Pinpoint the cell where the given text exists, returning its (x, y) midpoint coordinate. 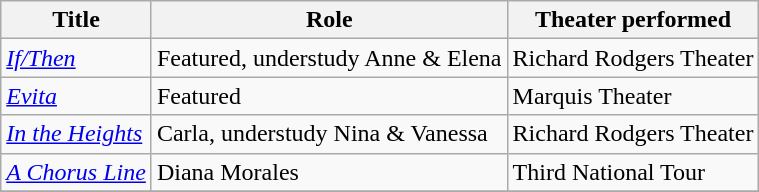
Evita (76, 96)
Featured, understudy Anne & Elena (329, 58)
Theater performed (633, 20)
Carla, understudy Nina & Vanessa (329, 134)
Marquis Theater (633, 96)
Title (76, 20)
Featured (329, 96)
Diana Morales (329, 172)
In the Heights (76, 134)
A Chorus Line (76, 172)
Role (329, 20)
If/Then (76, 58)
Third National Tour (633, 172)
